Capture the cell that displays the provided text and extract its [X, Y] central coordinate. 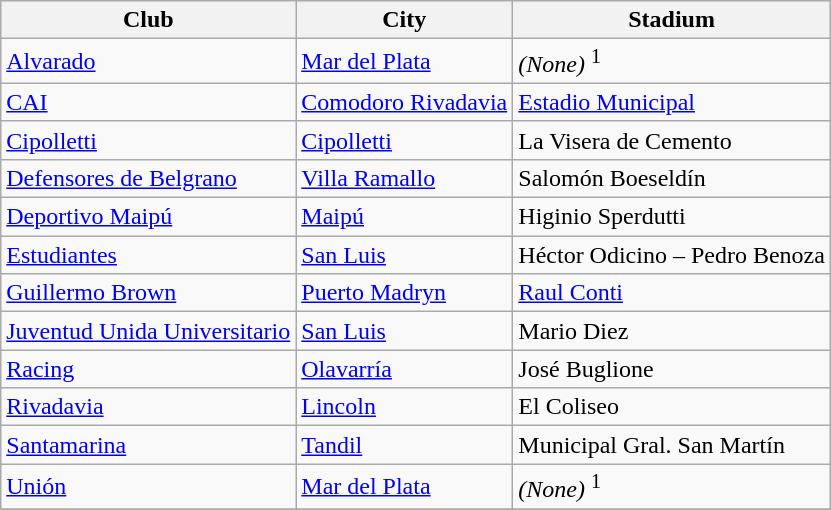
Unión [148, 486]
Club [148, 20]
Juventud Unida Universitario [148, 331]
Rivadavia [148, 407]
Raul Conti [672, 293]
Deportivo Maipú [148, 217]
La Visera de Cemento [672, 140]
Racing [148, 369]
Municipal Gral. San Martín [672, 445]
El Coliseo [672, 407]
Santamarina [148, 445]
Stadium [672, 20]
Olavarría [404, 369]
Tandil [404, 445]
Estudiantes [148, 255]
Guillermo Brown [148, 293]
City [404, 20]
Héctor Odicino – Pedro Benoza [672, 255]
Puerto Madryn [404, 293]
Higinio Sperdutti [672, 217]
Alvarado [148, 62]
Comodoro Rivadavia [404, 102]
Salomón Boeseldín [672, 178]
Estadio Municipal [672, 102]
Mario Diez [672, 331]
José Buglione [672, 369]
Maipú [404, 217]
Villa Ramallo [404, 178]
Lincoln [404, 407]
Defensores de Belgrano [148, 178]
CAI [148, 102]
